Output the [x, y] coordinate of the center of the cell containing the given text.  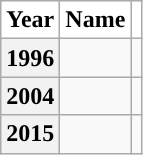
1996 [30, 58]
Name [96, 20]
Year [30, 20]
2015 [30, 134]
2004 [30, 96]
